Return [X, Y] of the center of cell containing provided text 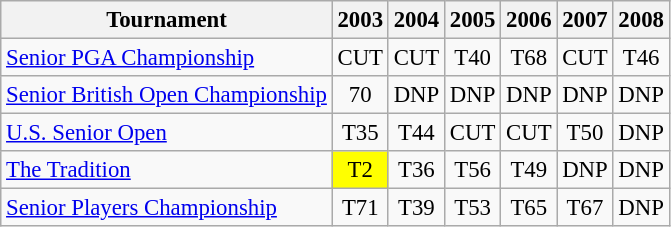
2007 [585, 20]
T50 [585, 133]
T35 [360, 133]
Senior Players Championship [166, 208]
T53 [473, 208]
2003 [360, 20]
T36 [416, 170]
2004 [416, 20]
T56 [473, 170]
T67 [585, 208]
T2 [360, 170]
T71 [360, 208]
70 [360, 95]
Tournament [166, 20]
T40 [473, 58]
2005 [473, 20]
2006 [529, 20]
T44 [416, 133]
U.S. Senior Open [166, 133]
T39 [416, 208]
T65 [529, 208]
T46 [641, 58]
T68 [529, 58]
2008 [641, 20]
T49 [529, 170]
Senior British Open Championship [166, 95]
Senior PGA Championship [166, 58]
The Tradition [166, 170]
